Search for the cell housing the specified text and yield its [x, y] center coordinate. 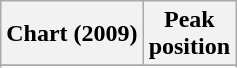
Peakposition [189, 34]
Chart (2009) [72, 34]
